From the cell containing the given text, extract its center point as (X, Y) coordinate. 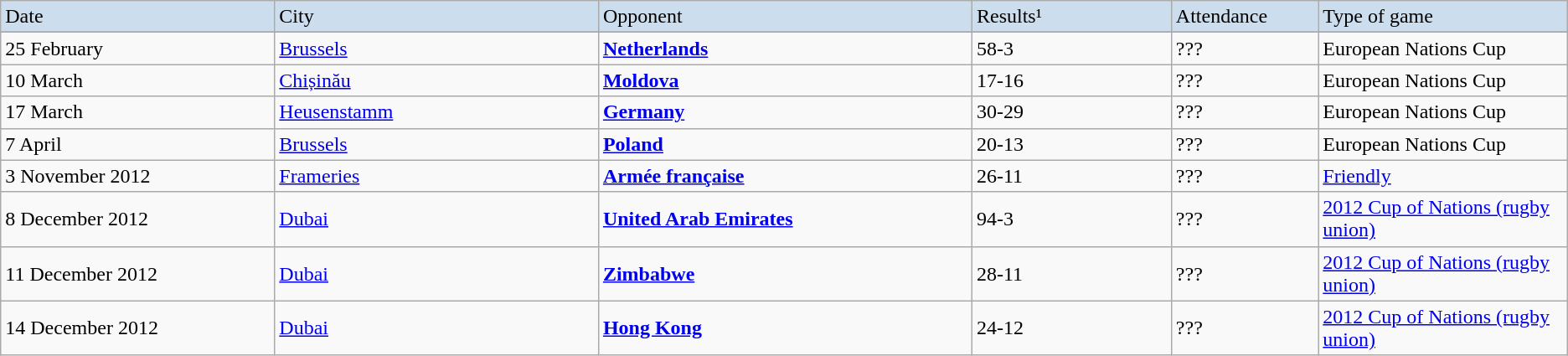
11 December 2012 (137, 273)
30-29 (1071, 112)
Chișinău (437, 80)
Heusenstamm (437, 112)
24-12 (1071, 328)
26-11 (1071, 176)
3 November 2012 (137, 176)
United Arab Emirates (785, 219)
Netherlands (785, 49)
Frameries (437, 176)
94-3 (1071, 219)
Type of game (1442, 17)
58-3 (1071, 49)
Results¹ (1071, 17)
20-13 (1071, 144)
28-11 (1071, 273)
Zimbabwe (785, 273)
City (437, 17)
Armée française (785, 176)
Hong Kong (785, 328)
Opponent (785, 17)
14 December 2012 (137, 328)
Date (137, 17)
Poland (785, 144)
Germany (785, 112)
Moldova (785, 80)
8 December 2012 (137, 219)
17 March (137, 112)
Attendance (1245, 17)
7 April (137, 144)
10 March (137, 80)
Friendly (1442, 176)
17-16 (1071, 80)
25 February (137, 49)
